Pinpoint the cell where the given text exists, returning its (x, y) midpoint coordinate. 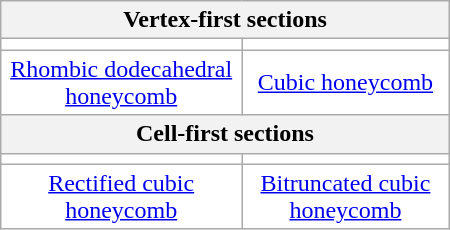
Cubic honeycomb (346, 82)
Rhombic dodecahedral honeycomb (122, 82)
Cell-first sections (225, 134)
Rectified cubic honeycomb (122, 196)
Bitruncated cubic honeycomb (346, 196)
Vertex-first sections (225, 20)
